Pinpoint the cell where the given text exists, returning its (X, Y) midpoint coordinate. 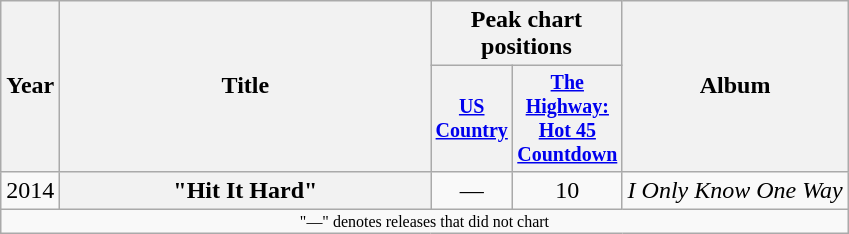
I Only Know One Way (735, 190)
2014 (30, 190)
US Country (472, 118)
The Highway: Hot 45 Countdown (568, 118)
"—" denotes releases that did not chart (424, 221)
Title (246, 86)
Album (735, 86)
Year (30, 86)
— (472, 190)
"Hit It Hard" (246, 190)
Peak chartpositions (526, 34)
10 (568, 190)
